Scan for the cell matching the given text and deliver its [x, y] coordinate at center. 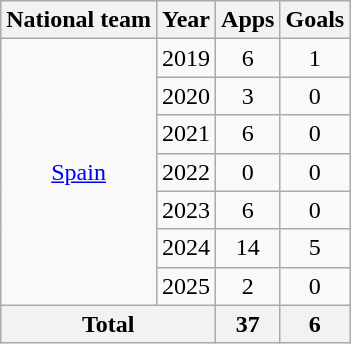
5 [315, 248]
3 [248, 96]
2020 [186, 96]
Apps [248, 20]
37 [248, 324]
2021 [186, 134]
Total [108, 324]
2025 [186, 286]
2022 [186, 172]
Spain [79, 172]
2019 [186, 58]
National team [79, 20]
Goals [315, 20]
14 [248, 248]
2024 [186, 248]
2 [248, 286]
1 [315, 58]
Year [186, 20]
2023 [186, 210]
